Provide the [X, Y] coordinate of the cell's center where the given text is located.  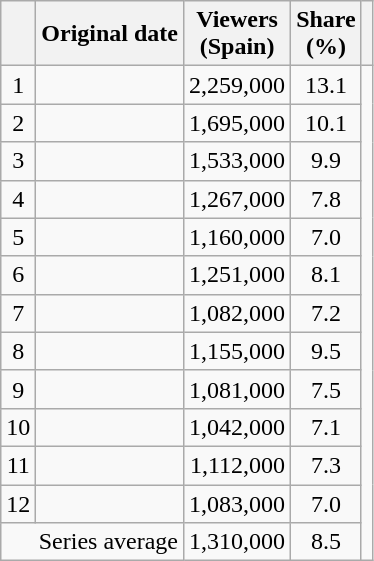
1,083,000 [238, 503]
1,081,000 [238, 389]
1,155,000 [238, 351]
1,160,000 [238, 237]
10 [18, 427]
6 [18, 275]
7.2 [326, 313]
13.1 [326, 85]
1,267,000 [238, 199]
8 [18, 351]
7.5 [326, 389]
9.9 [326, 161]
8.1 [326, 275]
7.1 [326, 427]
1,695,000 [238, 123]
Share(%) [326, 34]
1,310,000 [238, 542]
7.8 [326, 199]
8.5 [326, 542]
Viewers(Spain) [238, 34]
12 [18, 503]
1,533,000 [238, 161]
1,112,000 [238, 465]
2,259,000 [238, 85]
Series average [92, 542]
9 [18, 389]
7 [18, 313]
5 [18, 237]
1,251,000 [238, 275]
11 [18, 465]
10.1 [326, 123]
Original date [110, 34]
1,042,000 [238, 427]
3 [18, 161]
2 [18, 123]
7.3 [326, 465]
9.5 [326, 351]
1,082,000 [238, 313]
1 [18, 85]
4 [18, 199]
